Provide the [x, y] coordinate of the cell's center where the given text is located.  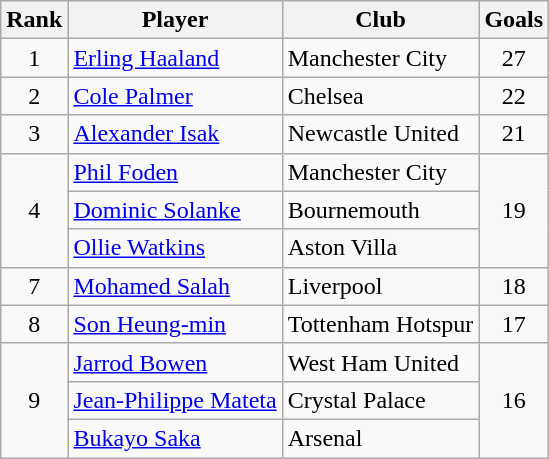
Jean-Philippe Mateta [175, 400]
16 [514, 400]
22 [514, 96]
Crystal Palace [380, 400]
8 [34, 324]
1 [34, 58]
17 [514, 324]
Tottenham Hotspur [380, 324]
18 [514, 286]
4 [34, 210]
7 [34, 286]
Newcastle United [380, 134]
2 [34, 96]
Liverpool [380, 286]
Goals [514, 20]
3 [34, 134]
Ollie Watkins [175, 248]
Club [380, 20]
Player [175, 20]
Dominic Solanke [175, 210]
9 [34, 400]
Son Heung-min [175, 324]
21 [514, 134]
Jarrod Bowen [175, 362]
Cole Palmer [175, 96]
Mohamed Salah [175, 286]
Erling Haaland [175, 58]
Rank [34, 20]
Bournemouth [380, 210]
27 [514, 58]
Arsenal [380, 438]
Chelsea [380, 96]
Alexander Isak [175, 134]
19 [514, 210]
Bukayo Saka [175, 438]
West Ham United [380, 362]
Phil Foden [175, 172]
Aston Villa [380, 248]
